Detect which cell encompasses the target text, then output its [X, Y] center coordinate. 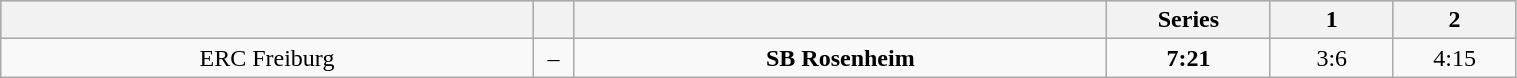
ERC Freiburg [267, 58]
3:6 [1332, 58]
– [554, 58]
7:21 [1189, 58]
SB Rosenheim [840, 58]
2 [1454, 20]
4:15 [1454, 58]
Series [1189, 20]
1 [1332, 20]
